Search for the cell housing the specified text and yield its (x, y) center coordinate. 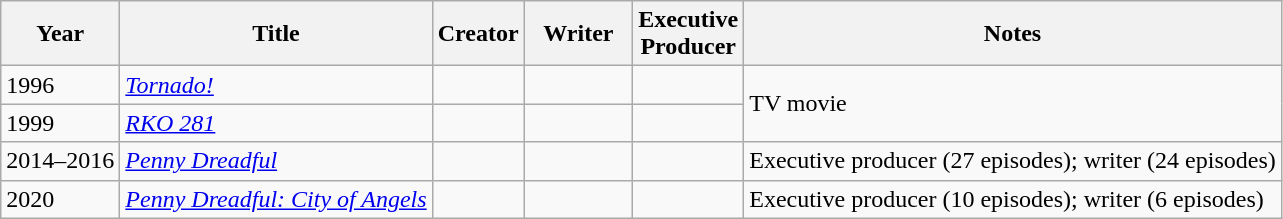
Title (276, 34)
Creator (478, 34)
ExecutiveProducer (688, 34)
Tornado! (276, 85)
Writer (578, 34)
2020 (60, 199)
1996 (60, 85)
RKO 281 (276, 123)
TV movie (1013, 104)
Penny Dreadful (276, 161)
Executive producer (27 episodes); writer (24 episodes) (1013, 161)
2014–2016 (60, 161)
Year (60, 34)
Penny Dreadful: City of Angels (276, 199)
Notes (1013, 34)
1999 (60, 123)
Executive producer (10 episodes); writer (6 episodes) (1013, 199)
